Pinpoint the cell where the given text exists, returning its (x, y) midpoint coordinate. 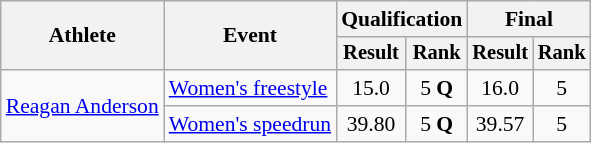
39.57 (500, 124)
Final (528, 19)
Qualification (402, 19)
15.0 (371, 88)
Reagan Anderson (82, 106)
Event (250, 36)
39.80 (371, 124)
Women's speedrun (250, 124)
16.0 (500, 88)
Athlete (82, 36)
Women's freestyle (250, 88)
